Provide the (X, Y) coordinate of the cell's center where the given text is located.  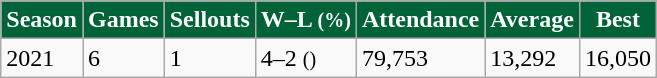
2021 (42, 58)
1 (210, 58)
4–2 () (306, 58)
Attendance (420, 20)
6 (123, 58)
Average (532, 20)
W–L (%) (306, 20)
Best (618, 20)
13,292 (532, 58)
Sellouts (210, 20)
16,050 (618, 58)
Season (42, 20)
Games (123, 20)
79,753 (420, 58)
